Identify which cell holds the provided text, then report its [X, Y] central coordinate. 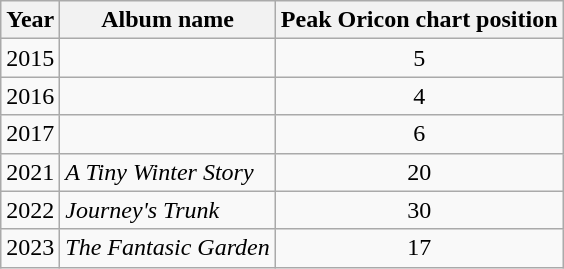
Journey's Trunk [168, 210]
The Fantasic Garden [168, 248]
2017 [30, 134]
4 [419, 96]
20 [419, 172]
2016 [30, 96]
2022 [30, 210]
Year [30, 20]
2023 [30, 248]
5 [419, 58]
Album name [168, 20]
6 [419, 134]
2015 [30, 58]
30 [419, 210]
2021 [30, 172]
17 [419, 248]
Peak Oricon chart position [419, 20]
A Tiny Winter Story [168, 172]
